Capture the cell that displays the provided text and extract its (x, y) central coordinate. 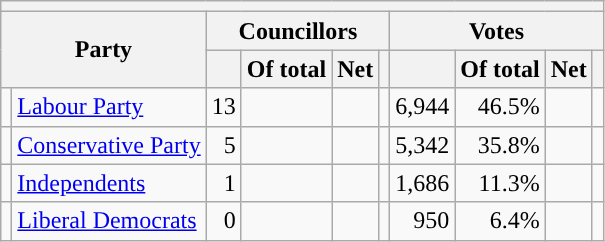
Labour Party (109, 107)
35.8% (500, 145)
Independents (109, 183)
5,342 (422, 145)
Liberal Democrats (109, 221)
Conservative Party (109, 145)
Councillors (298, 31)
Party (104, 50)
5 (224, 145)
11.3% (500, 183)
6.4% (500, 221)
6,944 (422, 107)
950 (422, 221)
46.5% (500, 107)
13 (224, 107)
1 (224, 183)
Votes (497, 31)
1,686 (422, 183)
0 (224, 221)
